Search for the cell housing the specified text and yield its (x, y) center coordinate. 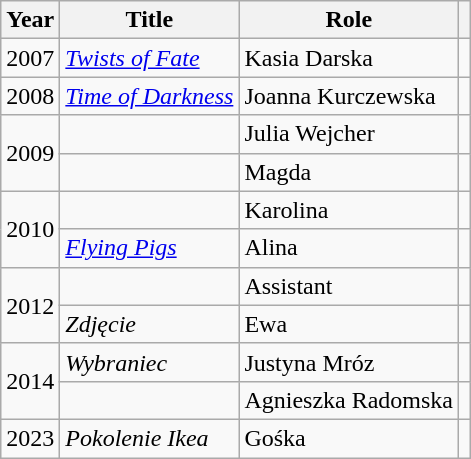
2012 (30, 305)
2014 (30, 381)
Twists of Fate (150, 58)
Julia Wejcher (349, 134)
Magda (349, 172)
Joanna Kurczewska (349, 96)
Gośka (349, 438)
2010 (30, 229)
Flying Pigs (150, 248)
Agnieszka Radomska (349, 400)
Wybraniec (150, 362)
Year (30, 20)
Assistant (349, 286)
Zdjęcie (150, 324)
Kasia Darska (349, 58)
2008 (30, 96)
Justyna Mróz (349, 362)
Time of Darkness (150, 96)
2009 (30, 153)
Karolina (349, 210)
2007 (30, 58)
2023 (30, 438)
Ewa (349, 324)
Title (150, 20)
Pokolenie Ikea (150, 438)
Role (349, 20)
Alina (349, 248)
